Extract the (x, y) coordinate from the center of the cell holding the provided text.  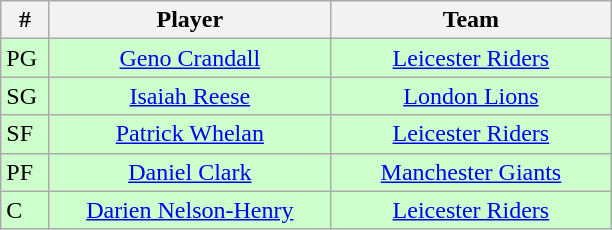
Daniel Clark (190, 172)
SG (26, 96)
PF (26, 172)
Geno Crandall (190, 58)
# (26, 20)
London Lions (470, 96)
Darien Nelson-Henry (190, 210)
Isaiah Reese (190, 96)
SF (26, 134)
PG (26, 58)
Manchester Giants (470, 172)
Patrick Whelan (190, 134)
C (26, 210)
Player (190, 20)
Team (470, 20)
